Extract the [X, Y] coordinate from the center of the cell holding the provided text.  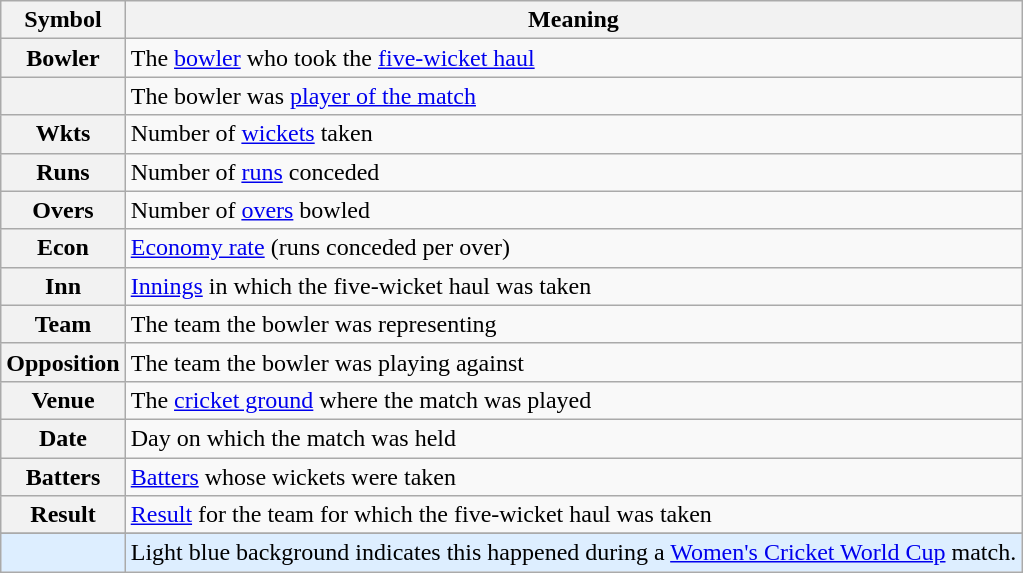
Batters whose wickets were taken [573, 477]
Innings in which the five-wicket haul was taken [573, 286]
The bowler who took the five-wicket haul [573, 58]
The team the bowler was representing [573, 324]
Overs [63, 210]
Symbol [63, 20]
Bowler [63, 58]
Number of overs bowled [573, 210]
Date [63, 438]
Meaning [573, 20]
Light blue background indicates this happened during a Women's Cricket World Cup match. [573, 553]
Result [63, 515]
Day on which the match was held [573, 438]
Venue [63, 400]
The bowler was player of the match [573, 96]
Opposition [63, 362]
The team the bowler was playing against [573, 362]
Batters [63, 477]
Number of wickets taken [573, 134]
Wkts [63, 134]
Runs [63, 172]
Result for the team for which the five-wicket haul was taken [573, 515]
Inn [63, 286]
Economy rate (runs conceded per over) [573, 248]
The cricket ground where the match was played [573, 400]
Econ [63, 248]
Team [63, 324]
Number of runs conceded [573, 172]
